Output the [x, y] coordinate of the center of the cell containing the given text.  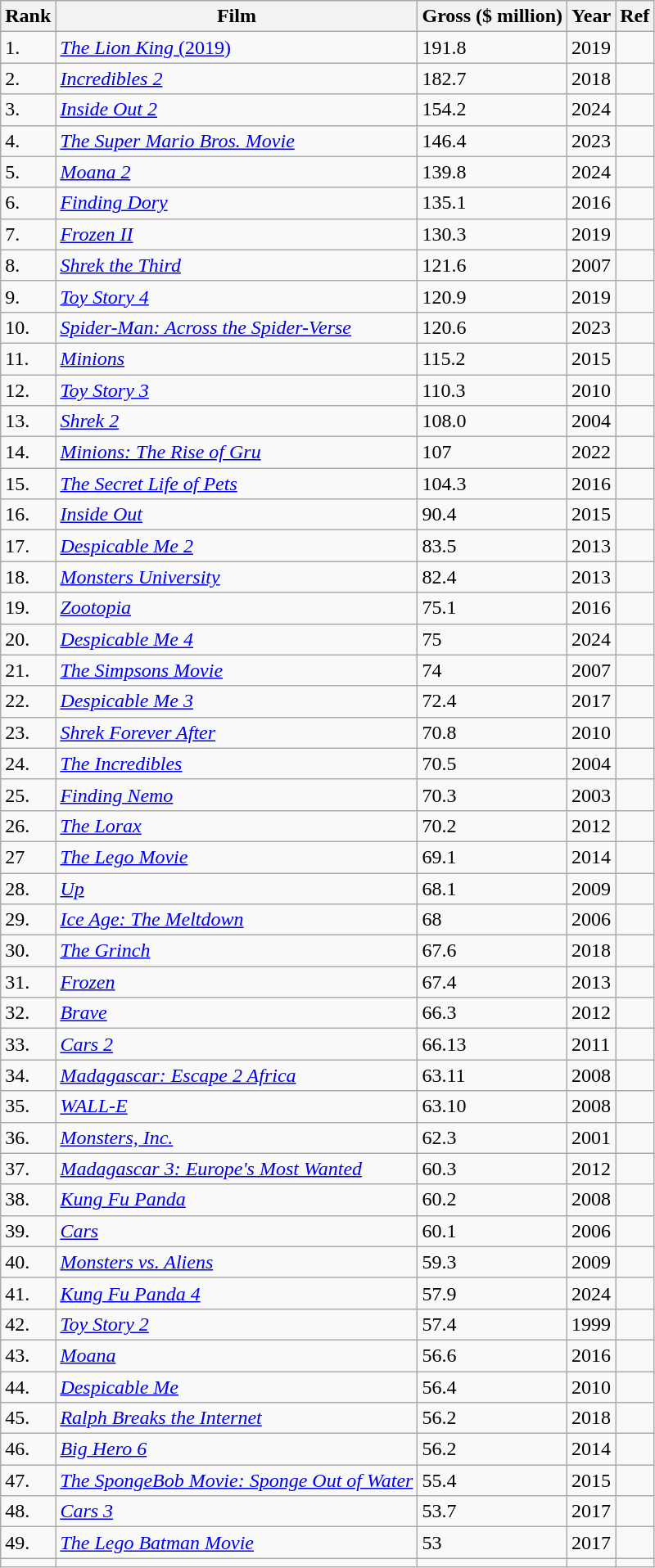
90.4 [493, 515]
The Simpsons Movie [237, 670]
Toy Story 4 [237, 296]
Incredibles 2 [237, 79]
Ref [635, 16]
72.4 [493, 701]
154.2 [493, 110]
121.6 [493, 265]
70.3 [493, 795]
75.1 [493, 608]
29. [28, 920]
Despicable Me 4 [237, 639]
The Lego Batman Movie [237, 1543]
30. [28, 951]
The Grinch [237, 951]
15. [28, 484]
Frozen II [237, 234]
35. [28, 1106]
56.4 [493, 1387]
60.3 [493, 1169]
The Incredibles [237, 764]
45. [28, 1418]
Toy Story 2 [237, 1324]
36. [28, 1138]
2001 [591, 1138]
48. [28, 1512]
67.4 [493, 982]
Finding Dory [237, 203]
Monsters vs. Aliens [237, 1262]
Gross ($ million) [493, 16]
32. [28, 1013]
16. [28, 515]
55.4 [493, 1480]
56.6 [493, 1355]
The Lion King (2019) [237, 47]
130.3 [493, 234]
49. [28, 1543]
33. [28, 1044]
42. [28, 1324]
1999 [591, 1324]
120.9 [493, 296]
4. [28, 141]
The SpongeBob Movie: Sponge Out of Water [237, 1480]
Cars [237, 1231]
The Secret Life of Pets [237, 484]
Minions [237, 358]
59.3 [493, 1262]
Kung Fu Panda 4 [237, 1293]
The Super Mario Bros. Movie [237, 141]
60.1 [493, 1231]
2022 [591, 453]
24. [28, 764]
57.9 [493, 1293]
Big Hero 6 [237, 1449]
70.8 [493, 732]
23. [28, 732]
191.8 [493, 47]
69.1 [493, 857]
Moana [237, 1355]
Zootopia [237, 608]
18. [28, 577]
68 [493, 920]
Up [237, 888]
53 [493, 1543]
17. [28, 546]
Brave [237, 1013]
Ralph Breaks the Internet [237, 1418]
14. [28, 453]
13. [28, 421]
41. [28, 1293]
Monsters, Inc. [237, 1138]
9. [28, 296]
Cars 3 [237, 1512]
43. [28, 1355]
66.13 [493, 1044]
146.4 [493, 141]
31. [28, 982]
2011 [591, 1044]
Inside Out [237, 515]
11. [28, 358]
Cars 2 [237, 1044]
66.3 [493, 1013]
19. [28, 608]
2003 [591, 795]
68.1 [493, 888]
25. [28, 795]
Frozen [237, 982]
20. [28, 639]
Inside Out 2 [237, 110]
62.3 [493, 1138]
75 [493, 639]
74 [493, 670]
Despicable Me 2 [237, 546]
46. [28, 1449]
Despicable Me [237, 1387]
37. [28, 1169]
110.3 [493, 390]
Ice Age: The Meltdown [237, 920]
34. [28, 1075]
Rank [28, 16]
22. [28, 701]
10. [28, 327]
Moana 2 [237, 172]
39. [28, 1231]
28. [28, 888]
108.0 [493, 421]
104.3 [493, 484]
The Lego Movie [237, 857]
182.7 [493, 79]
53.7 [493, 1512]
82.4 [493, 577]
Despicable Me 3 [237, 701]
Toy Story 3 [237, 390]
Shrek 2 [237, 421]
Film [237, 16]
8. [28, 265]
3. [28, 110]
Madagascar: Escape 2 Africa [237, 1075]
Madagascar 3: Europe's Most Wanted [237, 1169]
60.2 [493, 1200]
Minions: The Rise of Gru [237, 453]
2. [28, 79]
63.10 [493, 1106]
Kung Fu Panda [237, 1200]
115.2 [493, 358]
57.4 [493, 1324]
27 [28, 857]
135.1 [493, 203]
107 [493, 453]
120.6 [493, 327]
Shrek the Third [237, 265]
7. [28, 234]
Year [591, 16]
139.8 [493, 172]
38. [28, 1200]
Finding Nemo [237, 795]
1. [28, 47]
Shrek Forever After [237, 732]
6. [28, 203]
12. [28, 390]
Spider-Man: Across the Spider-Verse [237, 327]
26. [28, 826]
47. [28, 1480]
67.6 [493, 951]
44. [28, 1387]
63.11 [493, 1075]
21. [28, 670]
WALL-E [237, 1106]
The Lorax [237, 826]
70.5 [493, 764]
Monsters University [237, 577]
83.5 [493, 546]
70.2 [493, 826]
5. [28, 172]
40. [28, 1262]
